Detect which cell encompasses the target text, then output its [x, y] center coordinate. 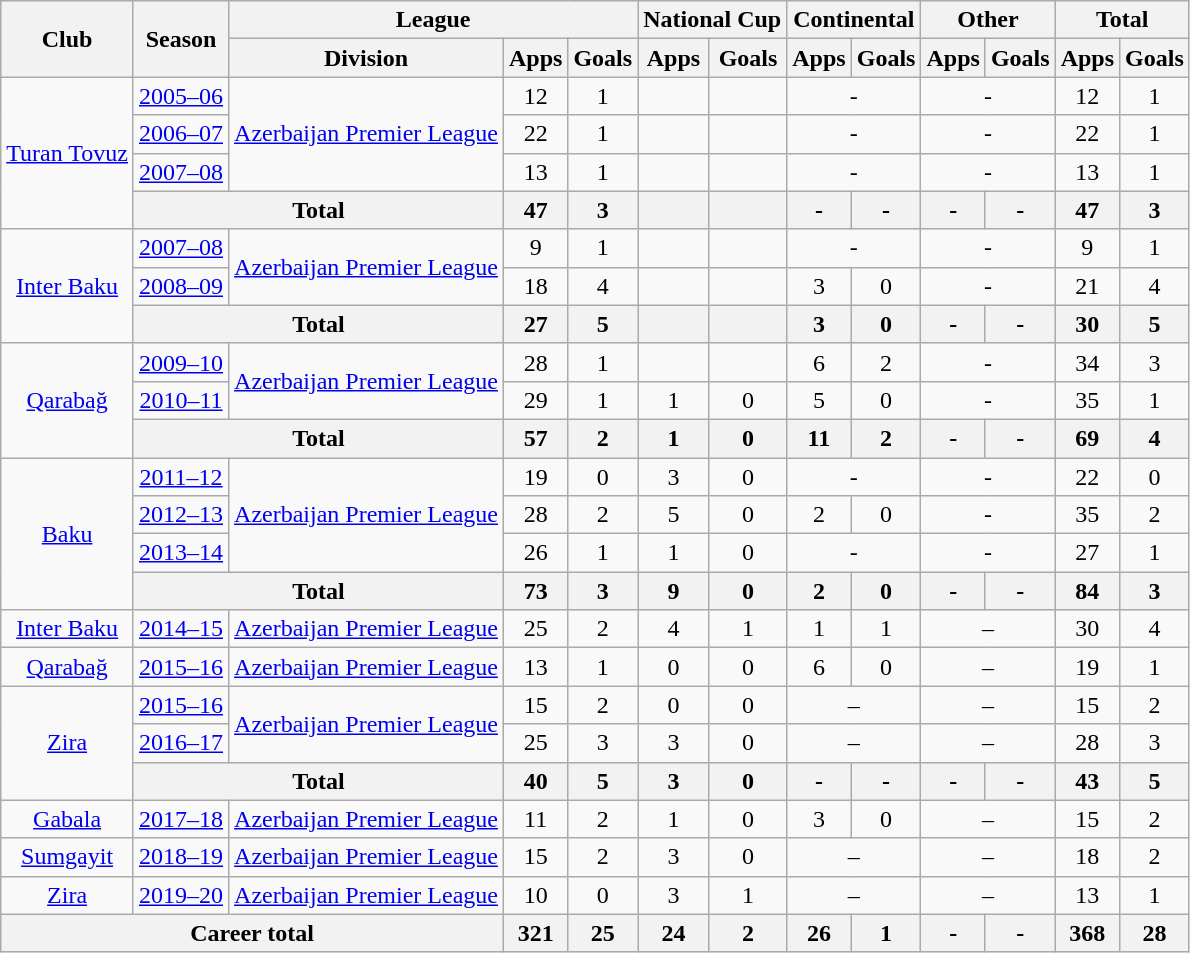
2012–13 [180, 515]
2017–18 [180, 819]
69 [1087, 438]
2010–11 [180, 400]
2005–06 [180, 96]
10 [535, 895]
2013–14 [180, 553]
Baku [68, 534]
321 [535, 933]
National Cup [712, 20]
368 [1087, 933]
2019–20 [180, 895]
2009–10 [180, 362]
Sumgayit [68, 857]
League [434, 20]
21 [1087, 286]
84 [1087, 591]
Turan Tovuz [68, 153]
2016–17 [180, 743]
34 [1087, 362]
73 [535, 591]
2018–19 [180, 857]
Gabala [68, 819]
Other [988, 20]
24 [674, 933]
2006–07 [180, 134]
40 [535, 781]
Continental [854, 20]
2011–12 [180, 477]
2008–09 [180, 286]
Club [68, 39]
2014–15 [180, 629]
57 [535, 438]
Division [366, 58]
29 [535, 400]
43 [1087, 781]
Season [180, 39]
Career total [252, 933]
